Find where the given text appears and provide that cell's center as (X, Y) coordinate. 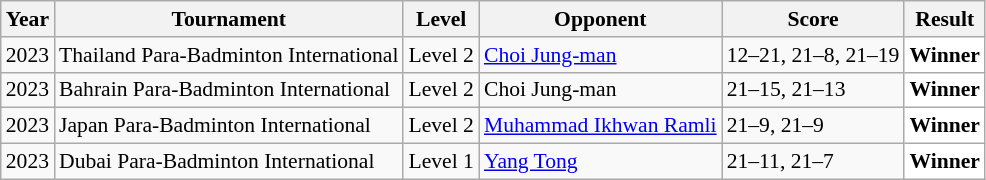
Year (28, 19)
Thailand Para-Badminton International (228, 55)
Muhammad Ikhwan Ramli (600, 126)
Yang Tong (600, 162)
Result (944, 19)
21–9, 21–9 (814, 126)
Japan Para-Badminton International (228, 126)
Tournament (228, 19)
Opponent (600, 19)
12–21, 21–8, 21–19 (814, 55)
Score (814, 19)
Level (440, 19)
Bahrain Para-Badminton International (228, 90)
21–11, 21–7 (814, 162)
Dubai Para-Badminton International (228, 162)
21–15, 21–13 (814, 90)
Level 1 (440, 162)
